Detect which cell encompasses the target text, then output its (x, y) center coordinate. 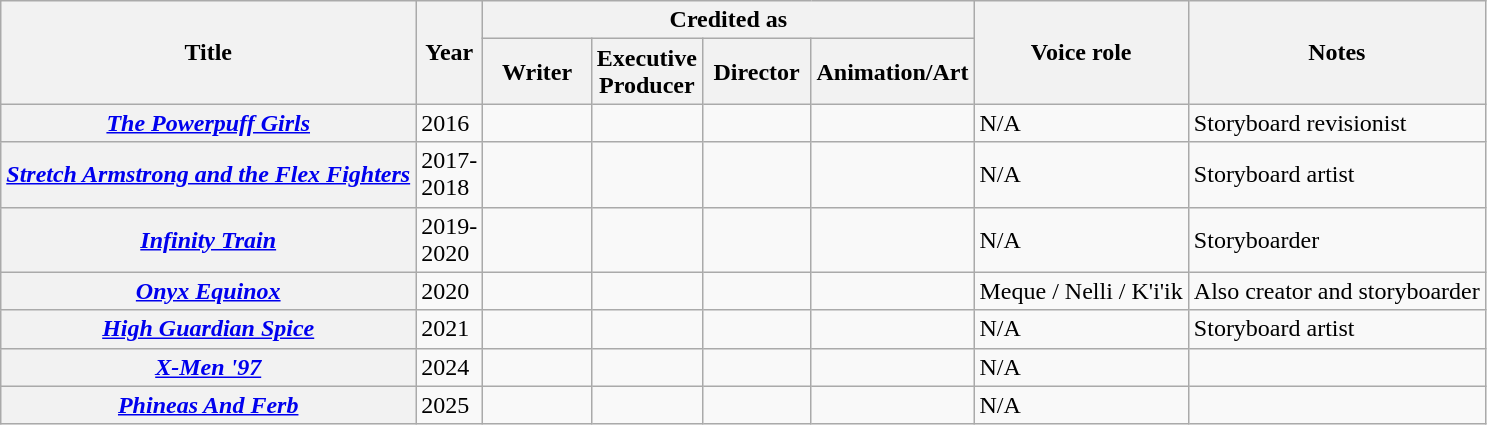
Credited as (728, 20)
Storyboard revisionist (1336, 123)
Meque / Nelli / K'i'ik (1081, 291)
Voice role (1081, 52)
X-Men '97 (208, 367)
The Powerpuff Girls (208, 123)
2016 (450, 123)
2019-2020 (450, 240)
2024 (450, 367)
Director (756, 72)
Storyboarder (1336, 240)
Animation/Art (892, 72)
Year (450, 52)
2025 (450, 405)
Stretch Armstrong and the Flex Fighters (208, 174)
Writer (538, 72)
Phineas And Ferb (208, 405)
Executive Producer (646, 72)
Infinity Train (208, 240)
2017-2018 (450, 174)
Onyx Equinox (208, 291)
2021 (450, 329)
2020 (450, 291)
Title (208, 52)
Also creator and storyboarder (1336, 291)
High Guardian Spice (208, 329)
Notes (1336, 52)
